Pinpoint the cell where the given text exists, returning its [X, Y] midpoint coordinate. 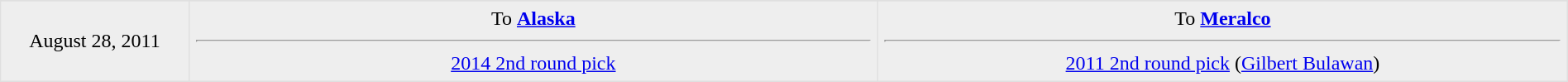
To Meralco2011 2nd round pick (Gilbert Bulawan) [1223, 41]
To Alaska2014 2nd round pick [533, 41]
August 28, 2011 [94, 41]
